Find where the given text appears and provide that cell's center as [X, Y] coordinate. 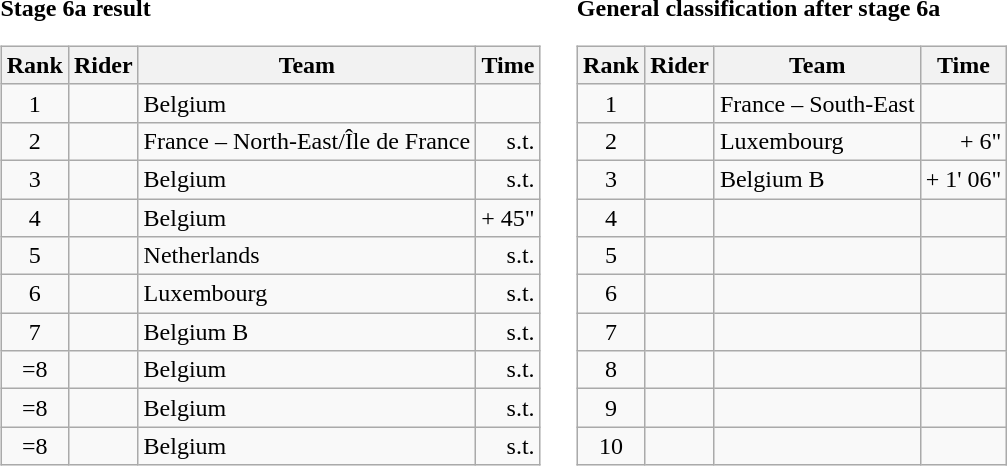
France – South-East [817, 103]
France – North-East/Île de France [307, 141]
Netherlands [307, 256]
+ 1' 06" [964, 179]
+ 6" [964, 141]
8 [612, 370]
10 [612, 446]
9 [612, 408]
+ 45" [508, 217]
